For the text-containing cell, return its midpoint in (x, y) coordinate format. 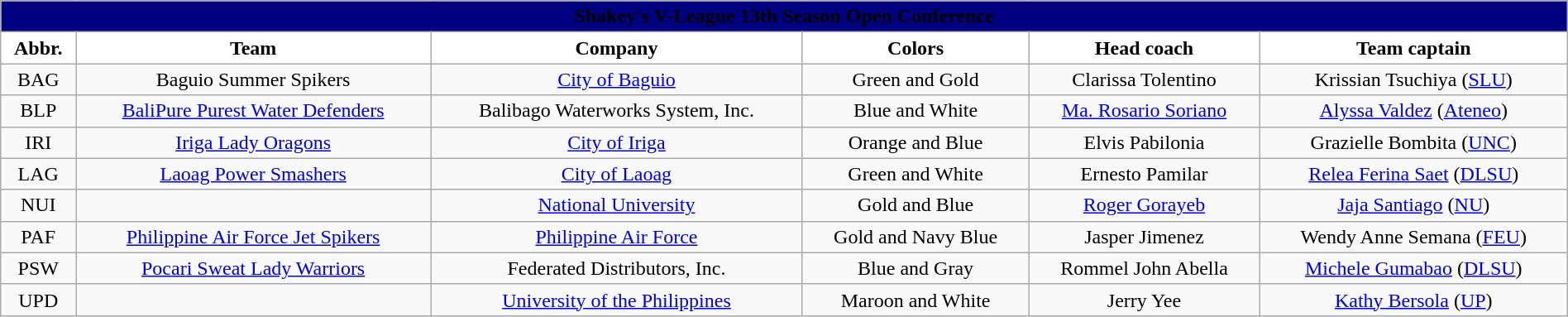
Green and White (915, 174)
UPD (38, 300)
University of the Philippines (617, 300)
Green and Gold (915, 79)
PAF (38, 237)
BaliPure Purest Water Defenders (253, 111)
Grazielle Bombita (UNC) (1413, 142)
Clarissa Tolentino (1145, 79)
Federated Distributors, Inc. (617, 268)
Baguio Summer Spikers (253, 79)
Elvis Pabilonia (1145, 142)
Abbr. (38, 48)
NUI (38, 205)
Krissian Tsuchiya (SLU) (1413, 79)
Colors (915, 48)
Iriga Lady Oragons (253, 142)
Jerry Yee (1145, 300)
Rommel John Abella (1145, 268)
Maroon and White (915, 300)
Team (253, 48)
Gold and Blue (915, 205)
Philippine Air Force (617, 237)
Michele Gumabao (DLSU) (1413, 268)
Balibago Waterworks System, Inc. (617, 111)
Jasper Jimenez (1145, 237)
Head coach (1145, 48)
Blue and White (915, 111)
Team captain (1413, 48)
Jaja Santiago (NU) (1413, 205)
Roger Gorayeb (1145, 205)
Wendy Anne Semana (FEU) (1413, 237)
Relea Ferina Saet (DLSU) (1413, 174)
Kathy Bersola (UP) (1413, 300)
Laoag Power Smashers (253, 174)
City of Baguio (617, 79)
Orange and Blue (915, 142)
Shakey's V-League 13th Season Open Conference (784, 17)
National University (617, 205)
Alyssa Valdez (Ateneo) (1413, 111)
PSW (38, 268)
BAG (38, 79)
City of Laoag (617, 174)
City of Iriga (617, 142)
Gold and Navy Blue (915, 237)
Ernesto Pamilar (1145, 174)
IRI (38, 142)
LAG (38, 174)
Philippine Air Force Jet Spikers (253, 237)
Ma. Rosario Soriano (1145, 111)
Pocari Sweat Lady Warriors (253, 268)
BLP (38, 111)
Company (617, 48)
Blue and Gray (915, 268)
